From the cell containing the given text, extract its center point as (X, Y) coordinate. 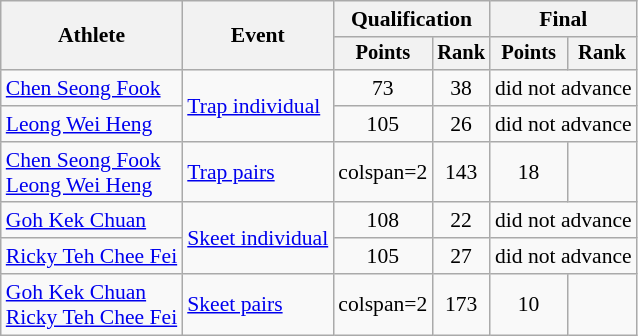
143 (461, 172)
26 (461, 124)
27 (461, 256)
Chen Seong FookLeong Wei Heng (92, 172)
Athlete (92, 36)
Final (564, 19)
Leong Wei Heng (92, 124)
73 (382, 88)
Chen Seong Fook (92, 88)
38 (461, 88)
Event (258, 36)
Skeet pairs (258, 304)
Goh Kek ChuanRicky Teh Chee Fei (92, 304)
173 (461, 304)
Qualification (412, 19)
18 (528, 172)
Skeet individual (258, 238)
10 (528, 304)
22 (461, 221)
Trap individual (258, 106)
Trap pairs (258, 172)
Ricky Teh Chee Fei (92, 256)
Goh Kek Chuan (92, 221)
108 (382, 221)
